Extract the (x, y) coordinate from the center of the cell holding the provided text.  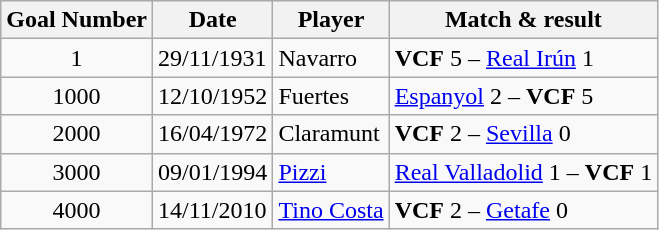
1 (77, 58)
VCF 2 – Getafe 0 (524, 210)
VCF 2 – Sevilla 0 (524, 134)
1000 (77, 96)
16/04/1972 (212, 134)
2000 (77, 134)
09/01/1994 (212, 172)
Player (331, 20)
Tino Costa (331, 210)
Real Valladolid 1 – VCF 1 (524, 172)
Date (212, 20)
VCF 5 – Real Irún 1 (524, 58)
Navarro (331, 58)
3000 (77, 172)
29/11/1931 (212, 58)
12/10/1952 (212, 96)
Fuertes (331, 96)
4000 (77, 210)
Pizzi (331, 172)
Goal Number (77, 20)
14/11/2010 (212, 210)
Espanyol 2 – VCF 5 (524, 96)
Match & result (524, 20)
Claramunt (331, 134)
